Identify which cell holds the provided text, then report its [x, y] central coordinate. 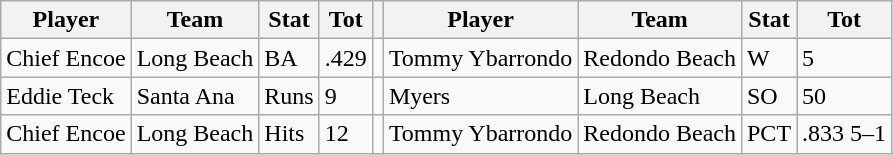
.833 5–1 [844, 134]
PCT [768, 134]
Eddie Teck [66, 96]
Myers [480, 96]
SO [768, 96]
BA [289, 58]
5 [844, 58]
W [768, 58]
12 [346, 134]
9 [346, 96]
50 [844, 96]
Hits [289, 134]
.429 [346, 58]
Santa Ana [195, 96]
Runs [289, 96]
